From the cell containing the given text, extract its center point as [x, y] coordinate. 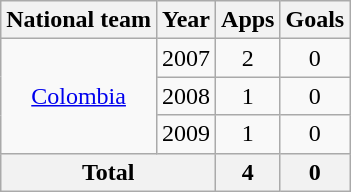
2 [248, 58]
2008 [186, 96]
2007 [186, 58]
Year [186, 20]
Total [108, 172]
Colombia [79, 96]
4 [248, 172]
2009 [186, 134]
National team [79, 20]
Goals [315, 20]
Apps [248, 20]
